From the cell containing the given text, extract its center point as (x, y) coordinate. 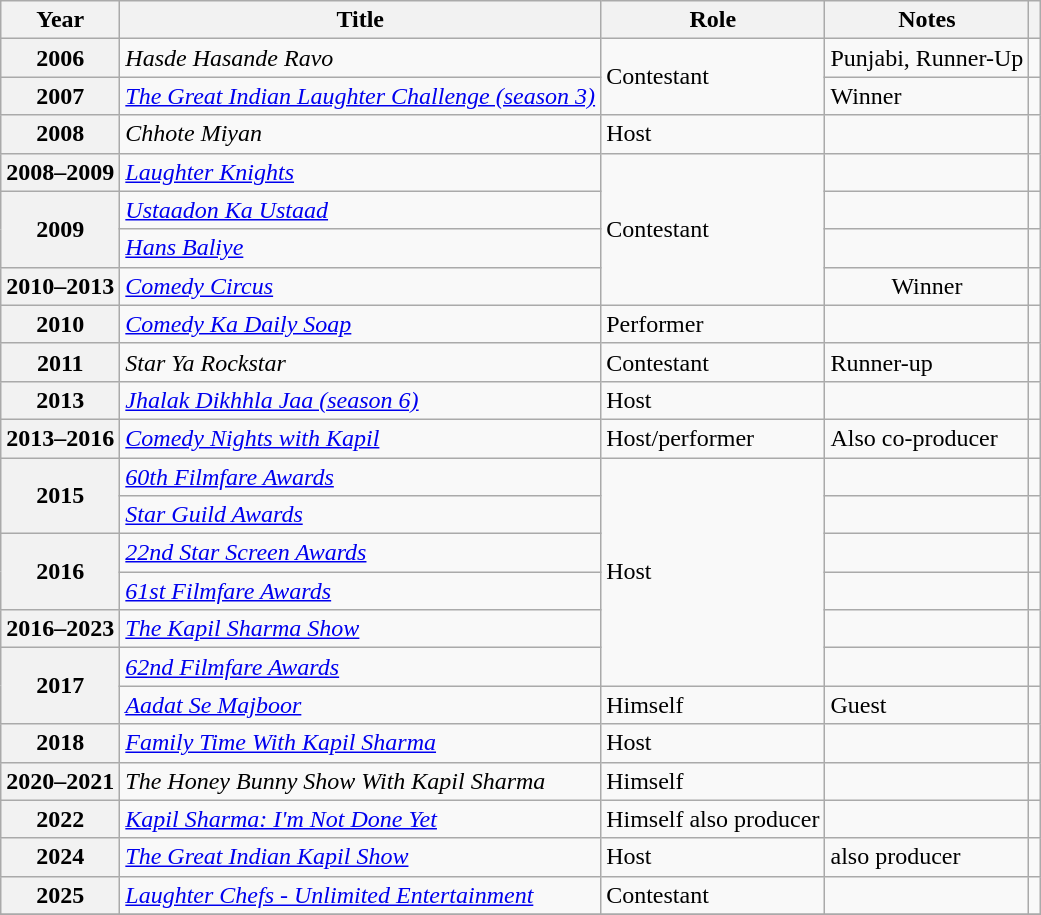
Role (713, 20)
The Great Indian Laughter Challenge (season 3) (360, 96)
Laughter Knights (360, 172)
The Kapil Sharma Show (360, 629)
Chhote Miyan (360, 134)
62nd Filmfare Awards (360, 667)
2015 (60, 496)
2025 (60, 895)
Hasde Hasande Ravo (360, 58)
Runner-up (927, 362)
Jhalak Dikhhla Jaa (season 6) (360, 400)
22nd Star Screen Awards (360, 553)
Title (360, 20)
Year (60, 20)
2017 (60, 686)
2016–2023 (60, 629)
2016 (60, 572)
2008 (60, 134)
2010–2013 (60, 286)
2007 (60, 96)
Host/performer (713, 438)
2020–2021 (60, 781)
2011 (60, 362)
Ustaadon Ka Ustaad (360, 210)
Comedy Ka Daily Soap (360, 324)
Himself also producer (713, 819)
Star Guild Awards (360, 515)
Comedy Nights with Kapil (360, 438)
2009 (60, 229)
The Honey Bunny Show With Kapil Sharma (360, 781)
Kapil Sharma: I'm Not Done Yet (360, 819)
2006 (60, 58)
Performer (713, 324)
Also co-producer (927, 438)
Star Ya Rockstar (360, 362)
Laughter Chefs - Unlimited Entertainment (360, 895)
61st Filmfare Awards (360, 591)
also producer (927, 857)
2018 (60, 743)
2024 (60, 857)
Aadat Se Majboor (360, 705)
Hans Baliye (360, 248)
Family Time With Kapil Sharma (360, 743)
2008–2009 (60, 172)
The Great Indian Kapil Show (360, 857)
Notes (927, 20)
2010 (60, 324)
60th Filmfare Awards (360, 477)
Punjabi, Runner-Up (927, 58)
2013–2016 (60, 438)
Guest (927, 705)
2013 (60, 400)
2022 (60, 819)
Comedy Circus (360, 286)
